Pinpoint the cell where the given text exists, returning its [x, y] midpoint coordinate. 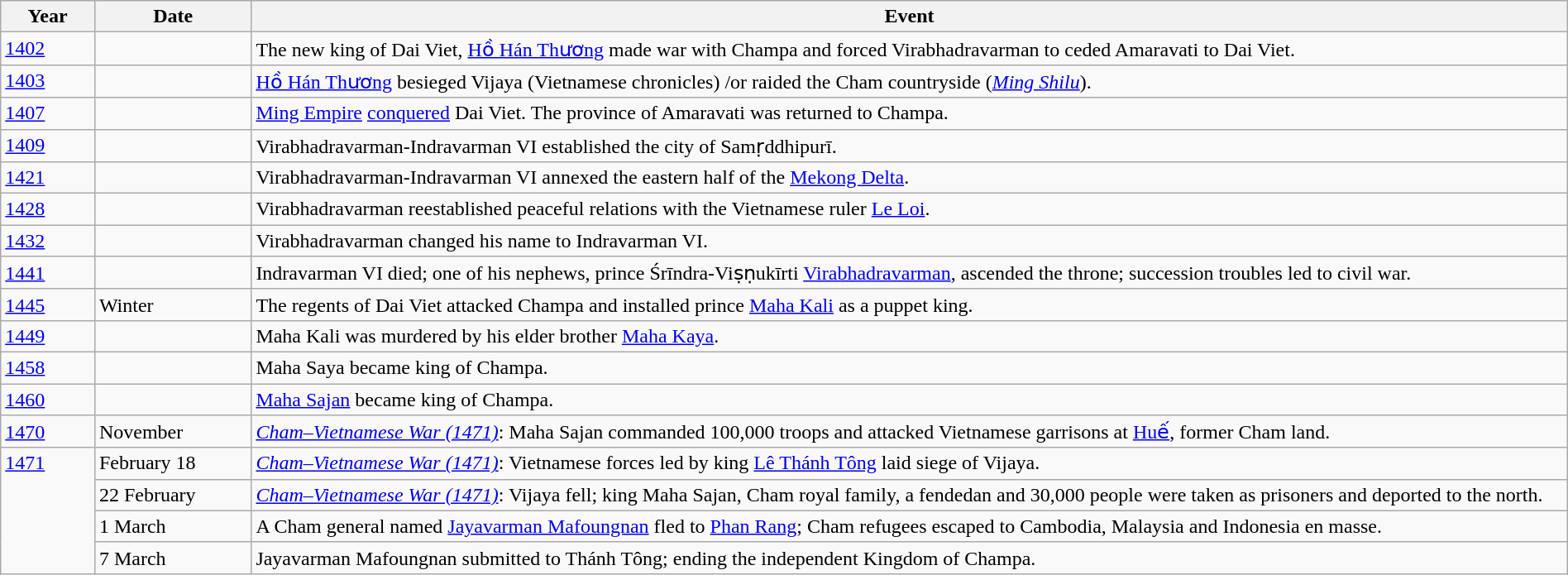
1449 [48, 336]
Virabhadravarman-Indravarman VI annexed the eastern half of the Mekong Delta. [910, 178]
Cham–Vietnamese War (1471): Maha Sajan commanded 100,000 troops and attacked Vietnamese garrisons at Huế, former Cham land. [910, 432]
Maha Sajan became king of Champa. [910, 400]
Indravarman VI died; one of his nephews, prince Śrīndra-Viṣṇukīrti Virabhadravarman, ascended the throne; succession troubles led to civil war. [910, 273]
1432 [48, 241]
Event [910, 17]
1403 [48, 81]
1 March [172, 526]
1441 [48, 273]
Virabhadravarman-Indravarman VI established the city of Samṛddhipurī. [910, 146]
1471 [48, 510]
1421 [48, 178]
Hồ Hán Thương besieged Vijaya (Vietnamese chronicles) /or raided the Cham countryside (Ming Shilu). [910, 81]
Maha Kali was murdered by his elder brother Maha Kaya. [910, 336]
Maha Saya became king of Champa. [910, 367]
1409 [48, 146]
Year [48, 17]
1460 [48, 400]
A Cham general named Jayavarman Mafoungnan fled to Phan Rang; Cham refugees escaped to Cambodia, Malaysia and Indonesia en masse. [910, 526]
Ming Empire conquered Dai Viet. The province of Amaravati was returned to Champa. [910, 113]
Cham–Vietnamese War (1471): Vietnamese forces led by king Lê Thánh Tông laid siege of Vijaya. [910, 463]
22 February [172, 495]
1445 [48, 304]
1458 [48, 367]
7 March [172, 558]
1402 [48, 49]
The new king of Dai Viet, Hồ Hán Thương made war with Champa and forced Virabhadravarman to ceded Amaravati to Dai Viet. [910, 49]
Virabhadravarman reestablished peaceful relations with the Vietnamese ruler Le Loi. [910, 209]
The regents of Dai Viet attacked Champa and installed prince Maha Kali as a puppet king. [910, 304]
1470 [48, 432]
Jayavarman Mafoungnan submitted to Thánh Tông; ending the independent Kingdom of Champa. [910, 558]
February 18 [172, 463]
November [172, 432]
Date [172, 17]
1407 [48, 113]
Virabhadravarman changed his name to Indravarman VI. [910, 241]
1428 [48, 209]
Winter [172, 304]
